From the cell containing the given text, extract its center point as (X, Y) coordinate. 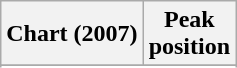
Peakposition (189, 34)
Chart (2007) (72, 34)
